Pinpoint the cell where the given text exists, returning its [X, Y] midpoint coordinate. 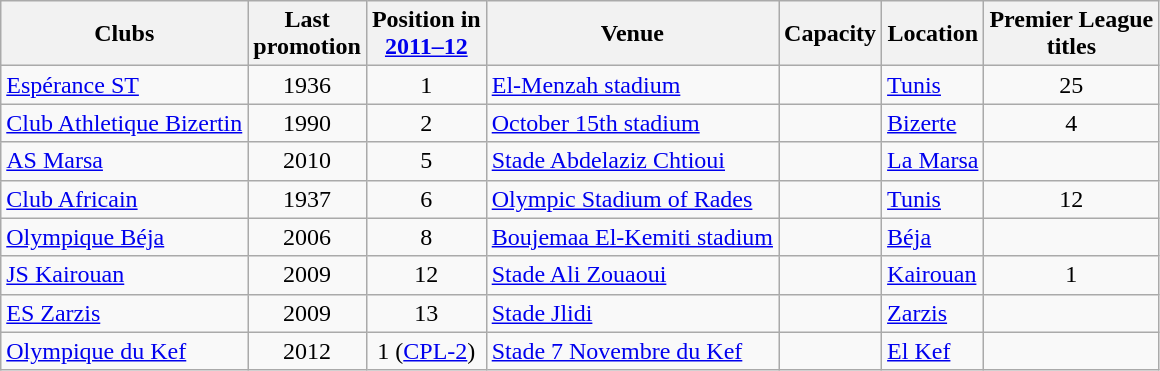
Location [933, 34]
La Marsa [933, 161]
8 [426, 237]
Bizerte [933, 123]
Capacity [830, 34]
Premier League titles [1072, 34]
2006 [308, 237]
Olympique Béja [124, 237]
El Kef [933, 351]
Stade Jlidi [632, 313]
Stade 7 Novembre du Kef [632, 351]
2012 [308, 351]
25 [1072, 85]
4 [1072, 123]
El-Menzah stadium [632, 85]
Club Athletique Bizertin [124, 123]
Clubs [124, 34]
October 15th stadium [632, 123]
13 [426, 313]
Stade Ali Zouaoui [632, 275]
Olympique du Kef [124, 351]
1937 [308, 199]
Boujemaa El-Kemiti stadium [632, 237]
Venue [632, 34]
JS Kairouan [124, 275]
Last promotion [308, 34]
1990 [308, 123]
Béja [933, 237]
Zarzis [933, 313]
6 [426, 199]
2 [426, 123]
5 [426, 161]
Olympic Stadium of Rades [632, 199]
Position in2011–12 [426, 34]
2010 [308, 161]
1936 [308, 85]
ES Zarzis [124, 313]
Club Africain [124, 199]
Espérance ST [124, 85]
1 (CPL-2) [426, 351]
Kairouan [933, 275]
Stade Abdelaziz Chtioui [632, 161]
AS Marsa [124, 161]
